Provide the (X, Y) coordinate of the cell's center where the given text is located.  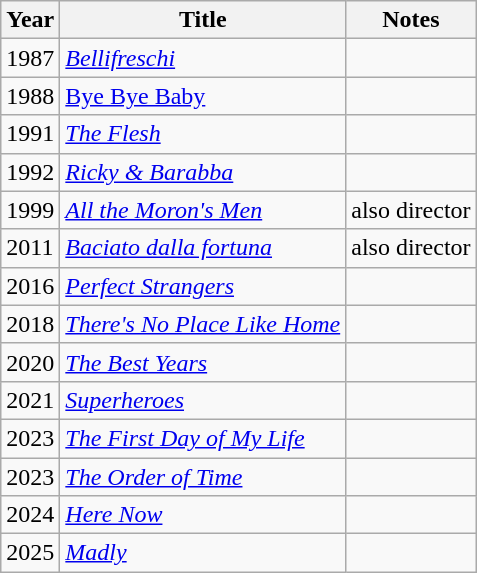
2018 (30, 324)
The Order of Time (203, 477)
1991 (30, 134)
Title (203, 20)
2021 (30, 400)
1992 (30, 172)
1987 (30, 58)
2016 (30, 286)
Notes (411, 20)
Here Now (203, 515)
2024 (30, 515)
Perfect Strangers (203, 286)
All the Moron's Men (203, 210)
The Flesh (203, 134)
There's No Place Like Home (203, 324)
The First Day of My Life (203, 438)
1988 (30, 96)
Baciato dalla fortuna (203, 248)
Bellifreschi (203, 58)
Madly (203, 553)
Year (30, 20)
2020 (30, 362)
2011 (30, 248)
Bye Bye Baby (203, 96)
The Best Years (203, 362)
Ricky & Barabba (203, 172)
2025 (30, 553)
Superheroes (203, 400)
1999 (30, 210)
